Detect which cell encompasses the target text, then output its (x, y) center coordinate. 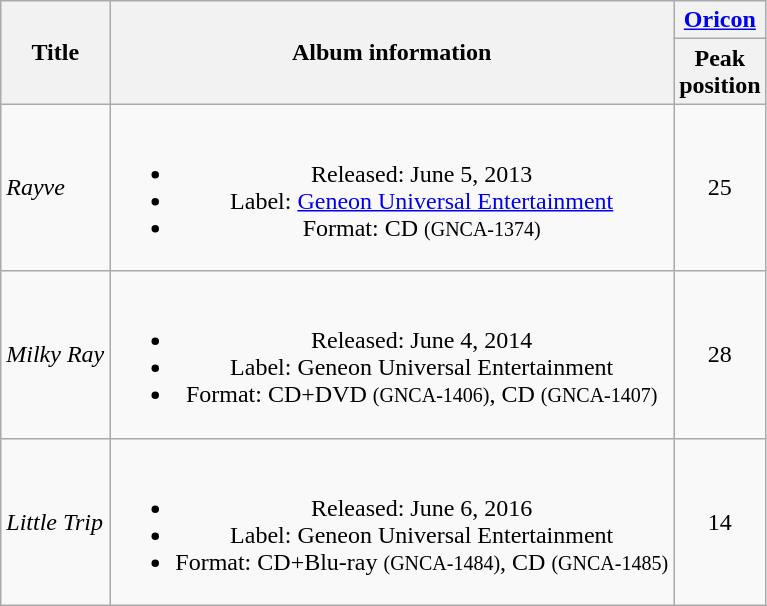
Released: June 4, 2014Label: Geneon Universal EntertainmentFormat: CD+DVD (GNCA-1406), CD (GNCA-1407) (392, 354)
Milky Ray (56, 354)
28 (720, 354)
Rayve (56, 188)
Title (56, 52)
Album information (392, 52)
Released: June 5, 2013Label: Geneon Universal EntertainmentFormat: CD (GNCA-1374) (392, 188)
Peakposition (720, 72)
14 (720, 522)
Little Trip (56, 522)
Oricon (720, 20)
Released: June 6, 2016Label: Geneon Universal EntertainmentFormat: CD+Blu-ray (GNCA-1484), CD (GNCA-1485) (392, 522)
25 (720, 188)
